Provide the [x, y] coordinate of the cell's center where the given text is located.  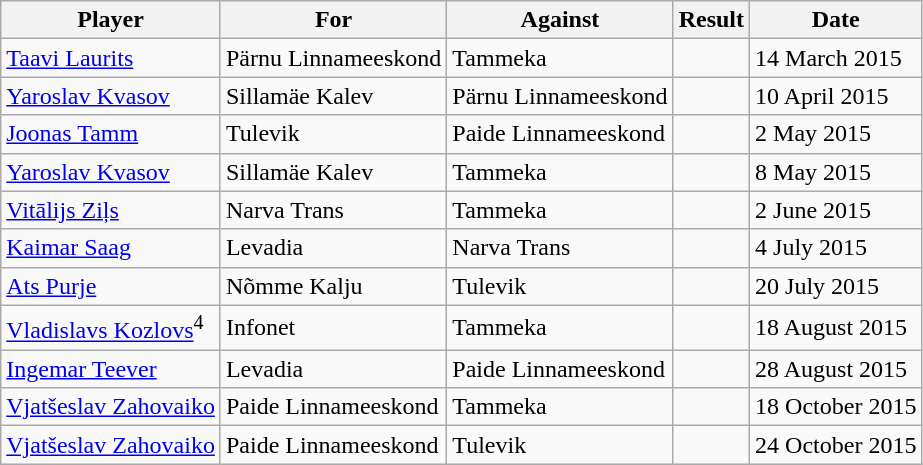
Taavi Laurits [111, 58]
Joonas Tamm [111, 134]
Vitālijs Ziļs [111, 210]
Against [560, 20]
18 August 2015 [836, 328]
Date [836, 20]
Result [711, 20]
2 June 2015 [836, 210]
Kaimar Saag [111, 248]
14 March 2015 [836, 58]
24 October 2015 [836, 445]
4 July 2015 [836, 248]
18 October 2015 [836, 407]
8 May 2015 [836, 172]
Player [111, 20]
10 April 2015 [836, 96]
Ats Purje [111, 286]
2 May 2015 [836, 134]
Nõmme Kalju [333, 286]
Ingemar Teever [111, 369]
20 July 2015 [836, 286]
Infonet [333, 328]
28 August 2015 [836, 369]
Vladislavs Kozlovs4 [111, 328]
For [333, 20]
